Output the (X, Y) coordinate of the center of the cell containing the given text.  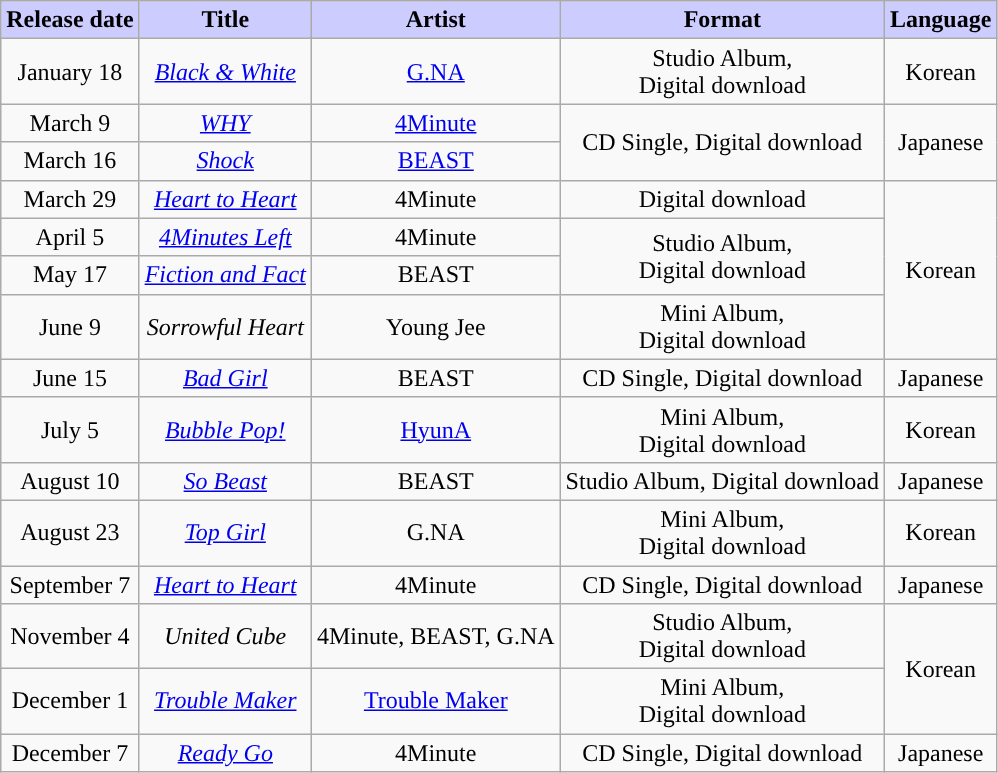
Digital download (722, 199)
Language (940, 20)
December 7 (70, 753)
4Minute, BEAST, G.NA (436, 636)
Fiction and Fact (225, 275)
Bubble Pop! (225, 430)
WHY (225, 123)
Release date (70, 20)
Young Jee (436, 326)
Top Girl (225, 532)
May 17 (70, 275)
Studio Album, Digital download (722, 481)
March 16 (70, 161)
United Cube (225, 636)
August 23 (70, 532)
So Beast (225, 481)
Black & White (225, 72)
April 5 (70, 237)
November 4 (70, 636)
January 18 (70, 72)
March 29 (70, 199)
Format (722, 20)
June 15 (70, 378)
June 9 (70, 326)
Bad Girl (225, 378)
Title (225, 20)
March 9 (70, 123)
Shock (225, 161)
July 5 (70, 430)
Sorrowful Heart (225, 326)
HyunA (436, 430)
December 1 (70, 702)
Artist (436, 20)
September 7 (70, 585)
4Minutes Left (225, 237)
Ready Go (225, 753)
August 10 (70, 481)
